From the cell containing the given text, extract its center point as [x, y] coordinate. 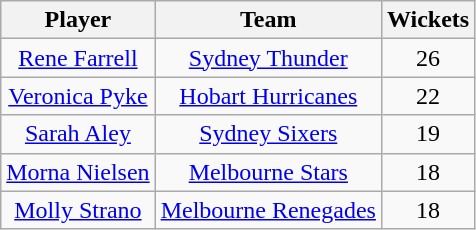
22 [428, 96]
Melbourne Renegades [268, 210]
Melbourne Stars [268, 172]
26 [428, 58]
Player [78, 20]
19 [428, 134]
Morna Nielsen [78, 172]
Veronica Pyke [78, 96]
Hobart Hurricanes [268, 96]
Sydney Thunder [268, 58]
Rene Farrell [78, 58]
Team [268, 20]
Sydney Sixers [268, 134]
Molly Strano [78, 210]
Sarah Aley [78, 134]
Wickets [428, 20]
